Search for the cell housing the specified text and yield its (X, Y) center coordinate. 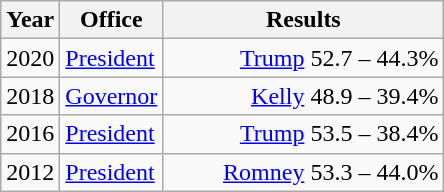
Year (30, 20)
Kelly 48.9 – 39.4% (304, 96)
2012 (30, 172)
Results (304, 20)
2018 (30, 96)
Trump 52.7 – 44.3% (304, 58)
Office (112, 20)
Romney 53.3 – 44.0% (304, 172)
Governor (112, 96)
2020 (30, 58)
2016 (30, 134)
Trump 53.5 – 38.4% (304, 134)
